Determine the [x, y] coordinate at the center of the cell enclosing the given text.  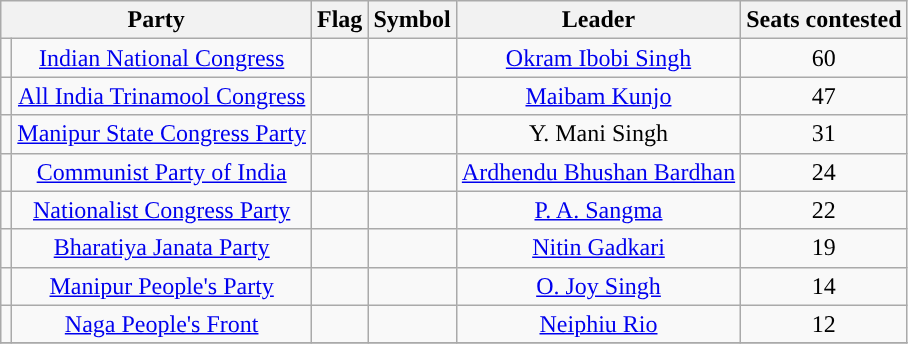
Party [156, 20]
14 [824, 286]
Indian National Congress [162, 58]
47 [824, 96]
Nationalist Congress Party [162, 210]
Communist Party of India [162, 172]
Y. Mani Singh [598, 134]
Flag [340, 20]
31 [824, 134]
Nitin Gadkari [598, 248]
Maibam Kunjo [598, 96]
Manipur People's Party [162, 286]
All India Trinamool Congress [162, 96]
Naga People's Front [162, 324]
Okram Ibobi Singh [598, 58]
60 [824, 58]
O. Joy Singh [598, 286]
24 [824, 172]
Bharatiya Janata Party [162, 248]
19 [824, 248]
Leader [598, 20]
Neiphiu Rio [598, 324]
Ardhendu Bhushan Bardhan [598, 172]
Manipur State Congress Party [162, 134]
12 [824, 324]
P. A. Sangma [598, 210]
Symbol [412, 20]
Seats contested [824, 20]
22 [824, 210]
